Search for the cell housing the specified text and yield its [X, Y] center coordinate. 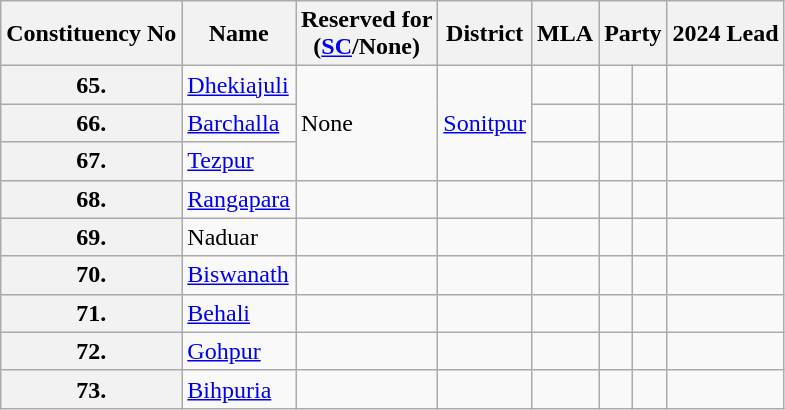
None [367, 123]
66. [92, 123]
MLA [566, 34]
Bihpuria [239, 389]
Name [239, 34]
District [485, 34]
69. [92, 237]
Biswanath [239, 275]
Barchalla [239, 123]
72. [92, 351]
Behali [239, 313]
73. [92, 389]
70. [92, 275]
Rangapara [239, 199]
Naduar [239, 237]
71. [92, 313]
Tezpur [239, 161]
67. [92, 161]
Dhekiajuli [239, 85]
2024 Lead [726, 34]
Constituency No [92, 34]
68. [92, 199]
Sonitpur [485, 123]
Gohpur [239, 351]
Party [633, 34]
65. [92, 85]
Reserved for(SC/None) [367, 34]
